For the text-containing cell, return its midpoint in [X, Y] coordinate format. 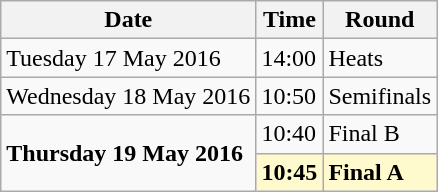
Time [290, 20]
14:00 [290, 58]
Tuesday 17 May 2016 [128, 58]
10:45 [290, 172]
Date [128, 20]
Wednesday 18 May 2016 [128, 96]
10:40 [290, 134]
Thursday 19 May 2016 [128, 153]
Heats [380, 58]
Final B [380, 134]
10:50 [290, 96]
Round [380, 20]
Final A [380, 172]
Semifinals [380, 96]
